Return (x, y) of the center of cell containing provided text 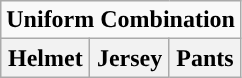
Uniform Combination (121, 20)
Jersey (130, 58)
Pants (204, 58)
Helmet (46, 58)
